From the cell containing the given text, extract its center point as (x, y) coordinate. 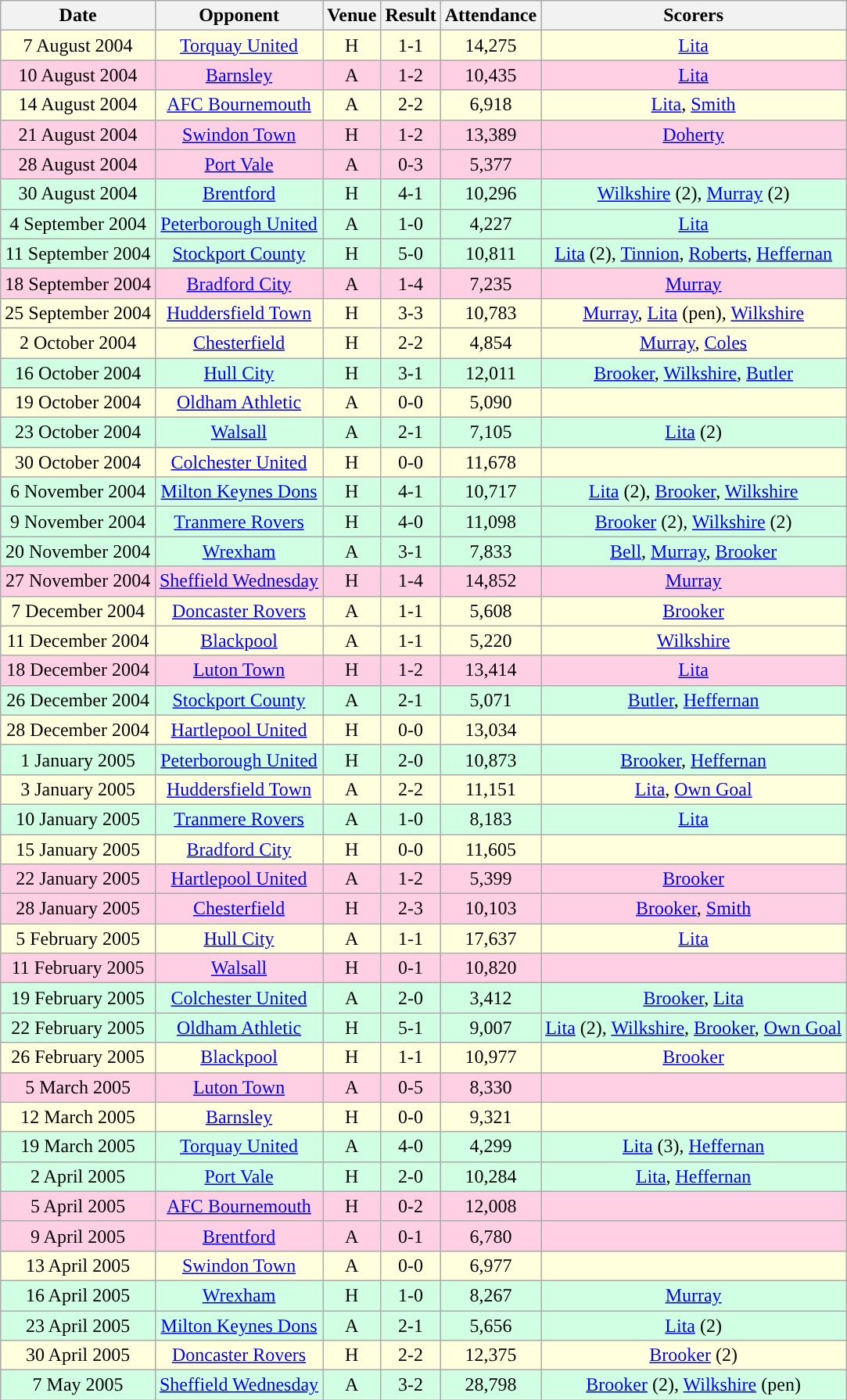
14,852 (490, 581)
11 December 2004 (78, 641)
28 January 2005 (78, 909)
7,105 (490, 433)
5 April 2005 (78, 1206)
7,833 (490, 551)
Date (78, 16)
19 October 2004 (78, 403)
11 February 2005 (78, 968)
5-0 (411, 253)
11,151 (490, 789)
22 January 2005 (78, 879)
0-5 (411, 1087)
4 September 2004 (78, 224)
Bell, Murray, Brooker (694, 551)
8,267 (490, 1295)
23 October 2004 (78, 433)
Brooker, Heffernan (694, 759)
5,608 (490, 611)
17,637 (490, 939)
Brooker (2), Wilkshire (pen) (694, 1385)
5,090 (490, 403)
10 January 2005 (78, 819)
Murray, Lita (pen), Wilkshire (694, 313)
Brooker, Smith (694, 909)
9,321 (490, 1117)
19 March 2005 (78, 1147)
15 January 2005 (78, 849)
9,007 (490, 1028)
10,296 (490, 194)
2 April 2005 (78, 1176)
16 April 2005 (78, 1295)
25 September 2004 (78, 313)
Brooker, Lita (694, 998)
12,008 (490, 1206)
14,275 (490, 45)
10,717 (490, 492)
18 September 2004 (78, 283)
6,918 (490, 105)
10,873 (490, 759)
16 October 2004 (78, 373)
28,798 (490, 1385)
11,605 (490, 849)
7 August 2004 (78, 45)
2 October 2004 (78, 343)
Murray, Coles (694, 343)
14 August 2004 (78, 105)
10,103 (490, 909)
18 December 2004 (78, 670)
27 November 2004 (78, 581)
9 April 2005 (78, 1236)
28 August 2004 (78, 164)
23 April 2005 (78, 1326)
10,284 (490, 1176)
30 August 2004 (78, 194)
2-3 (411, 909)
Lita (2), Wilkshire, Brooker, Own Goal (694, 1028)
10,783 (490, 313)
5 March 2005 (78, 1087)
Lita (2), Tinnion, Roberts, Heffernan (694, 253)
7 December 2004 (78, 611)
5,071 (490, 700)
5,656 (490, 1326)
Venue (352, 16)
Wilkshire (694, 641)
Attendance (490, 16)
11,098 (490, 522)
Result (411, 16)
Lita, Own Goal (694, 789)
0-2 (411, 1206)
5,399 (490, 879)
26 December 2004 (78, 700)
10,811 (490, 253)
30 April 2005 (78, 1355)
19 February 2005 (78, 998)
10,820 (490, 968)
11 September 2004 (78, 253)
Lita, Heffernan (694, 1176)
12,375 (490, 1355)
13,414 (490, 670)
28 December 2004 (78, 730)
8,330 (490, 1087)
10 August 2004 (78, 75)
Doherty (694, 135)
Brooker (2) (694, 1355)
30 October 2004 (78, 462)
7,235 (490, 283)
13,034 (490, 730)
13,389 (490, 135)
21 August 2004 (78, 135)
10,977 (490, 1057)
0-3 (411, 164)
5 February 2005 (78, 939)
Lita (2), Brooker, Wilkshire (694, 492)
Opponent (239, 16)
12 March 2005 (78, 1117)
6 November 2004 (78, 492)
12,011 (490, 373)
6,977 (490, 1265)
3,412 (490, 998)
Lita (3), Heffernan (694, 1147)
10,435 (490, 75)
1 January 2005 (78, 759)
26 February 2005 (78, 1057)
22 February 2005 (78, 1028)
Scorers (694, 16)
Lita, Smith (694, 105)
11,678 (490, 462)
3-3 (411, 313)
Wilkshire (2), Murray (2) (694, 194)
7 May 2005 (78, 1385)
8,183 (490, 819)
13 April 2005 (78, 1265)
Brooker (2), Wilkshire (2) (694, 522)
9 November 2004 (78, 522)
3 January 2005 (78, 789)
5-1 (411, 1028)
3-2 (411, 1385)
4,227 (490, 224)
5,377 (490, 164)
4,299 (490, 1147)
4,854 (490, 343)
Butler, Heffernan (694, 700)
5,220 (490, 641)
20 November 2004 (78, 551)
Brooker, Wilkshire, Butler (694, 373)
6,780 (490, 1236)
